Determine the (x, y) coordinate at the center of the cell enclosing the given text.  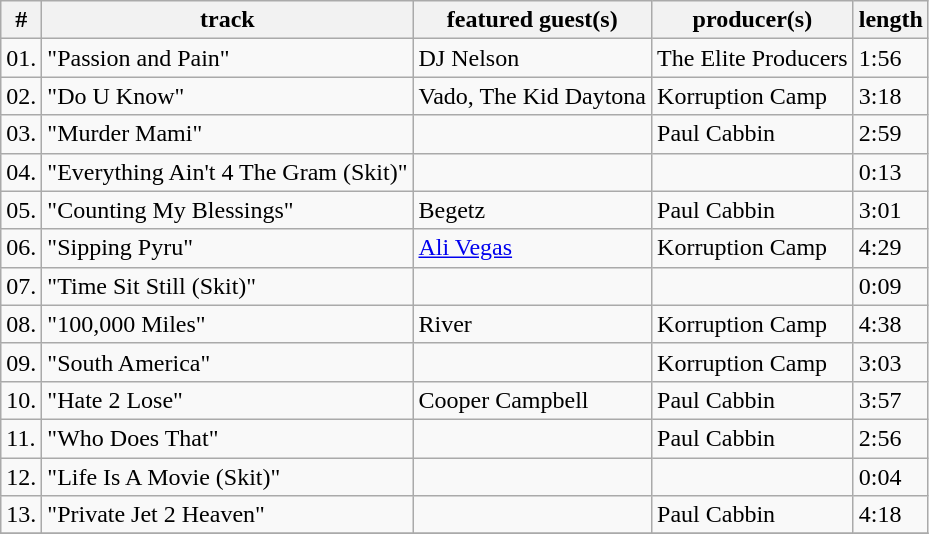
2:59 (890, 134)
Ali Vegas (532, 248)
05. (22, 210)
09. (22, 362)
"Everything Ain't 4 The Gram (Skit)" (228, 172)
10. (22, 400)
The Elite Producers (753, 58)
"Murder Mami" (228, 134)
track (228, 20)
03. (22, 134)
3:57 (890, 400)
"100,000 Miles" (228, 324)
1:56 (890, 58)
0:13 (890, 172)
"Sipping Pyru" (228, 248)
0:09 (890, 286)
"Do U Know" (228, 96)
Cooper Campbell (532, 400)
4:38 (890, 324)
"Passion and Pain" (228, 58)
"Who Does That" (228, 438)
"Time Sit Still (Skit)" (228, 286)
3:03 (890, 362)
"Private Jet 2 Heaven" (228, 515)
4:18 (890, 515)
02. (22, 96)
07. (22, 286)
04. (22, 172)
3:01 (890, 210)
3:18 (890, 96)
2:56 (890, 438)
River (532, 324)
producer(s) (753, 20)
"South America" (228, 362)
0:04 (890, 477)
08. (22, 324)
13. (22, 515)
4:29 (890, 248)
Vado, The Kid Daytona (532, 96)
DJ Nelson (532, 58)
length (890, 20)
06. (22, 248)
"Counting My Blessings" (228, 210)
12. (22, 477)
01. (22, 58)
featured guest(s) (532, 20)
11. (22, 438)
Begetz (532, 210)
"Hate 2 Lose" (228, 400)
"Life Is A Movie (Skit)" (228, 477)
# (22, 20)
